Capture the cell that displays the provided text and extract its [X, Y] central coordinate. 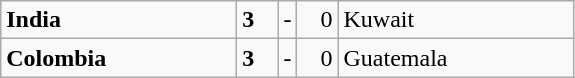
Guatemala [456, 58]
India [119, 20]
Colombia [119, 58]
Kuwait [456, 20]
